Return [X, Y] of the center of cell containing provided text 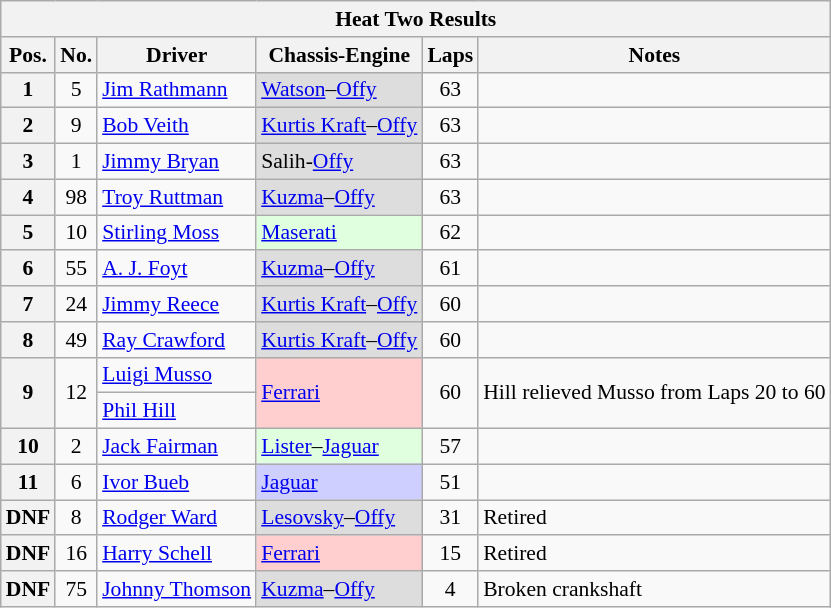
Laps [450, 55]
Ray Crawford [176, 340]
Luigi Musso [176, 375]
51 [450, 482]
Johnny Thomson [176, 589]
7 [28, 304]
Stirling Moss [176, 233]
Notes [654, 55]
A. J. Foyt [176, 269]
Chassis-Engine [339, 55]
Bob Veith [176, 126]
Jimmy Bryan [176, 162]
Jimmy Reece [176, 304]
16 [76, 554]
Jim Rathmann [176, 90]
57 [450, 447]
Ivor Bueb [176, 482]
75 [76, 589]
31 [450, 518]
Harry Schell [176, 554]
Watson–Offy [339, 90]
Lesovsky–Offy [339, 518]
55 [76, 269]
3 [28, 162]
Lister–Jaguar [339, 447]
49 [76, 340]
24 [76, 304]
No. [76, 55]
98 [76, 197]
Heat Two Results [416, 19]
61 [450, 269]
Driver [176, 55]
15 [450, 554]
62 [450, 233]
11 [28, 482]
Hill relieved Musso from Laps 20 to 60 [654, 392]
12 [76, 392]
Rodger Ward [176, 518]
Troy Ruttman [176, 197]
Broken crankshaft [654, 589]
Salih-Offy [339, 162]
Phil Hill [176, 411]
Jack Fairman [176, 447]
Maserati [339, 233]
Jaguar [339, 482]
Pos. [28, 55]
